Determine the [x, y] coordinate at the center of the cell enclosing the given text.  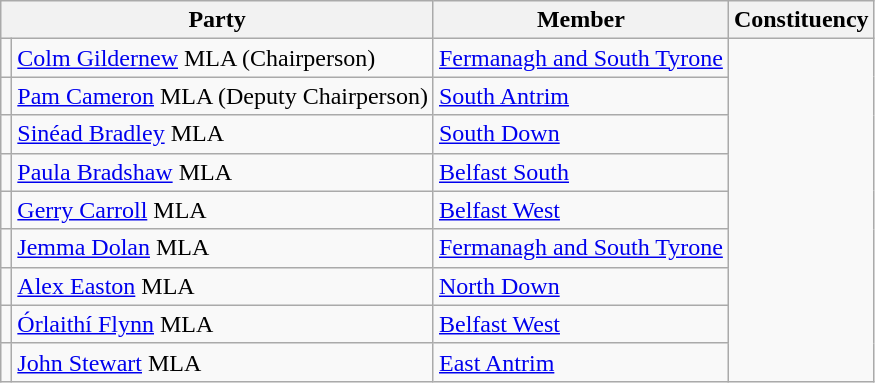
Belfast South [580, 172]
Colm Gildernew MLA (Chairperson) [223, 58]
South Down [580, 134]
Member [580, 20]
Jemma Dolan MLA [223, 248]
North Down [580, 286]
Pam Cameron MLA (Deputy Chairperson) [223, 96]
South Antrim [580, 96]
John Stewart MLA [223, 362]
Órlaithí Flynn MLA [223, 324]
Sinéad Bradley MLA [223, 134]
Gerry Carroll MLA [223, 210]
Party [218, 20]
Paula Bradshaw MLA [223, 172]
Constituency [801, 20]
Alex Easton MLA [223, 286]
East Antrim [580, 362]
